Detect which cell encompasses the target text, then output its (x, y) center coordinate. 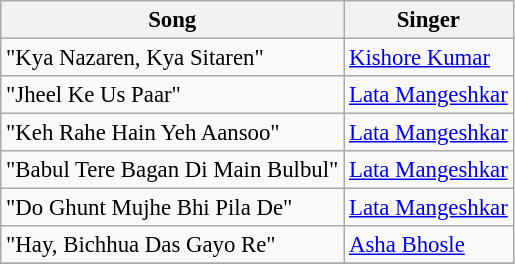
"Babul Tere Bagan Di Main Bulbul" (172, 170)
"Kya Nazaren, Kya Sitaren" (172, 58)
"Keh Rahe Hain Yeh Aansoo" (172, 133)
"Jheel Ke Us Paar" (172, 95)
Asha Bhosle (428, 245)
Singer (428, 20)
Song (172, 20)
"Hay, Bichhua Das Gayo Re" (172, 245)
"Do Ghunt Mujhe Bhi Pila De" (172, 208)
Kishore Kumar (428, 58)
